Determine the [x, y] coordinate at the center of the cell enclosing the given text.  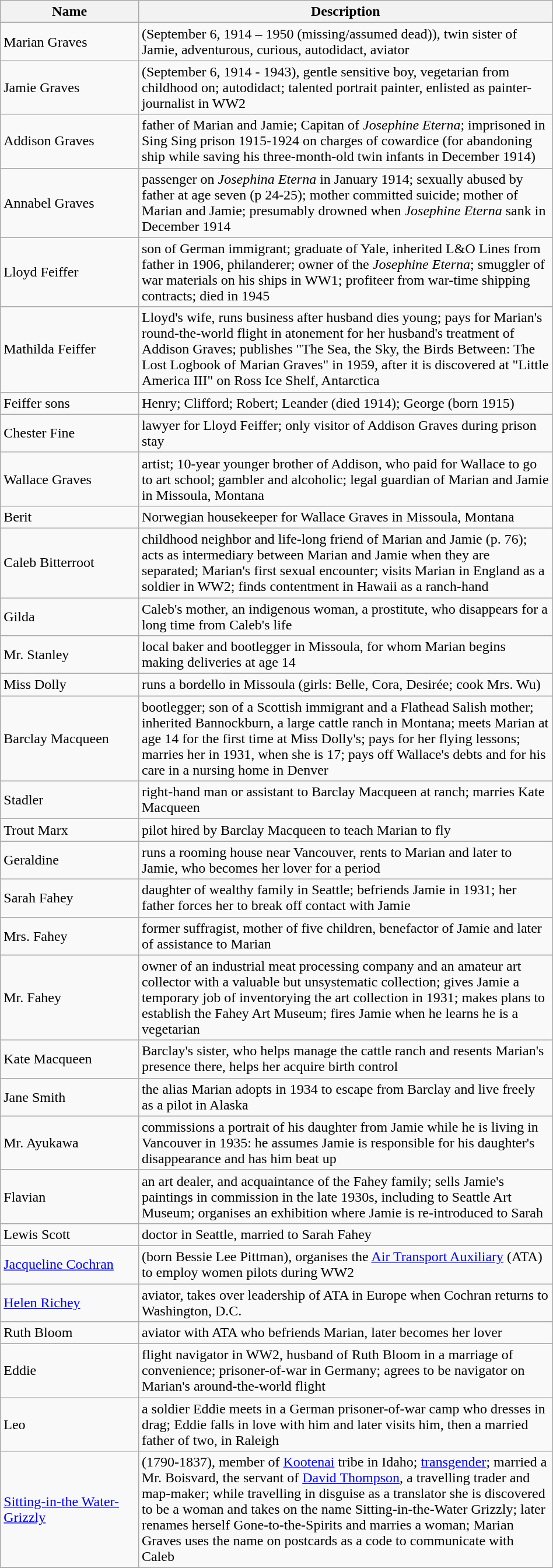
pilot hired by Barclay Macqueen to teach Marian to fly [345, 830]
Annabel Graves [70, 203]
Description [345, 12]
Caleb Bitterroot [70, 562]
Caleb's mother, an indigenous woman, a prostitute, who disappears for a long time from Caleb's life [345, 616]
(born Bessie Lee Pittman), organises the Air Transport Auxiliary (ATA) to employ women pilots during WW2 [345, 1265]
Geraldine [70, 860]
Name [70, 12]
lawyer for Lloyd Feiffer; only visitor of Addison Graves during prison stay [345, 433]
Flavian [70, 1196]
Barclay Macqueen [70, 738]
daughter of wealthy family in Seattle; befriends Jamie in 1931; her father forces her to break off contact with Jamie [345, 898]
Marian Graves [70, 42]
Jane Smith [70, 1097]
Sitting-in-the Water-Grizzly [70, 1510]
doctor in Seattle, married to Sarah Fahey [345, 1234]
Wallace Graves [70, 479]
Lewis Scott [70, 1234]
Mathilda Feiffer [70, 349]
Henry; Clifford; Robert; Leander (died 1914); George (born 1915) [345, 403]
Miss Dolly [70, 685]
Norwegian housekeeper for Wallace Graves in Missoula, Montana [345, 517]
Mrs. Fahey [70, 936]
Kate Macqueen [70, 1059]
Feiffer sons [70, 403]
Mr. Ayukawa [70, 1143]
Helen Richey [70, 1302]
Mr. Fahey [70, 998]
Trout Marx [70, 830]
Gilda [70, 616]
right-hand man or assistant to Barclay Macqueen at ranch; marries Kate Macqueen [345, 800]
Eddie [70, 1371]
former suffragist, mother of five children, benefactor of Jamie and later of assistance to Marian [345, 936]
Barclay's sister, who helps manage the cattle ranch and resents Marian's presence there, helps her acquire birth control [345, 1059]
aviator with ATA who befriends Marian, later becomes her lover [345, 1333]
(September 6, 1914 – 1950 (missing/assumed dead)), twin sister of Jamie, adventurous, curious, autodidact, aviator [345, 42]
Berit [70, 517]
the alias Marian adopts in 1934 to escape from Barclay and live freely as a pilot in Alaska [345, 1097]
local baker and bootlegger in Missoula, for whom Marian begins making deliveries at age 14 [345, 654]
Addison Graves [70, 141]
Mr. Stanley [70, 654]
Lloyd Feiffer [70, 272]
Leo [70, 1424]
Chester Fine [70, 433]
Stadler [70, 800]
Jacqueline Cochran [70, 1265]
Ruth Bloom [70, 1333]
runs a rooming house near Vancouver, rents to Marian and later to Jamie, who becomes her lover for a period [345, 860]
runs a bordello in Missoula (girls: Belle, Cora, Desirée; cook Mrs. Wu) [345, 685]
Sarah Fahey [70, 898]
aviator, takes over leadership of ATA in Europe when Cochran returns to Washington, D.C. [345, 1302]
Jamie Graves [70, 87]
